From the cell containing the given text, extract its center point as (X, Y) coordinate. 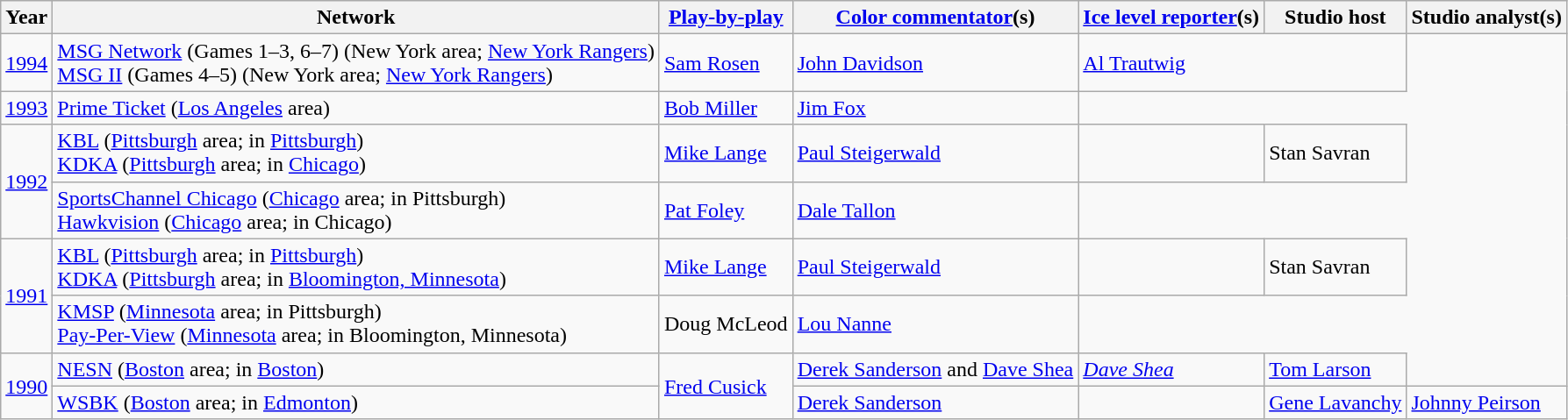
1992 (26, 182)
Fred Cusick (726, 386)
Year (26, 18)
1993 (26, 108)
Derek Sanderson and Dave Shea (935, 369)
WSBK (Boston area; in Edmonton) (356, 402)
Network (356, 18)
Sam Rosen (726, 63)
Color commentator(s) (935, 18)
Lou Nanne (935, 324)
KBL (Pittsburgh area; in Pittsburgh)KDKA (Pittsburgh area; in Chicago) (356, 153)
KBL (Pittsburgh area; in Pittsburgh)KDKA (Pittsburgh area; in Bloomington, Minnesota) (356, 267)
Ice level reporter(s) (1171, 18)
1994 (26, 63)
Al Trautwig (1242, 63)
Jim Fox (935, 108)
John Davidson (935, 63)
1990 (26, 386)
Prime Ticket (Los Angeles area) (356, 108)
MSG Network (Games 1–3, 6–7) (New York area; New York Rangers)MSG II (Games 4–5) (New York area; New York Rangers) (356, 63)
Play-by-play (726, 18)
1991 (26, 295)
Studio analyst(s) (1486, 18)
Derek Sanderson (935, 402)
Tom Larson (1335, 369)
Pat Foley (726, 210)
Bob Miller (726, 108)
Doug McLeod (726, 324)
Johnny Peirson (1486, 402)
Dale Tallon (935, 210)
SportsChannel Chicago (Chicago area; in Pittsburgh)Hawkvision (Chicago area; in Chicago) (356, 210)
KMSP (Minnesota area; in Pittsburgh)Pay-Per-View (Minnesota area; in Bloomington, Minnesota) (356, 324)
NESN (Boston area; in Boston) (356, 369)
Studio host (1335, 18)
Gene Lavanchy (1335, 402)
Dave Shea (1171, 369)
